Output the [x, y] coordinate of the center of the cell containing the given text.  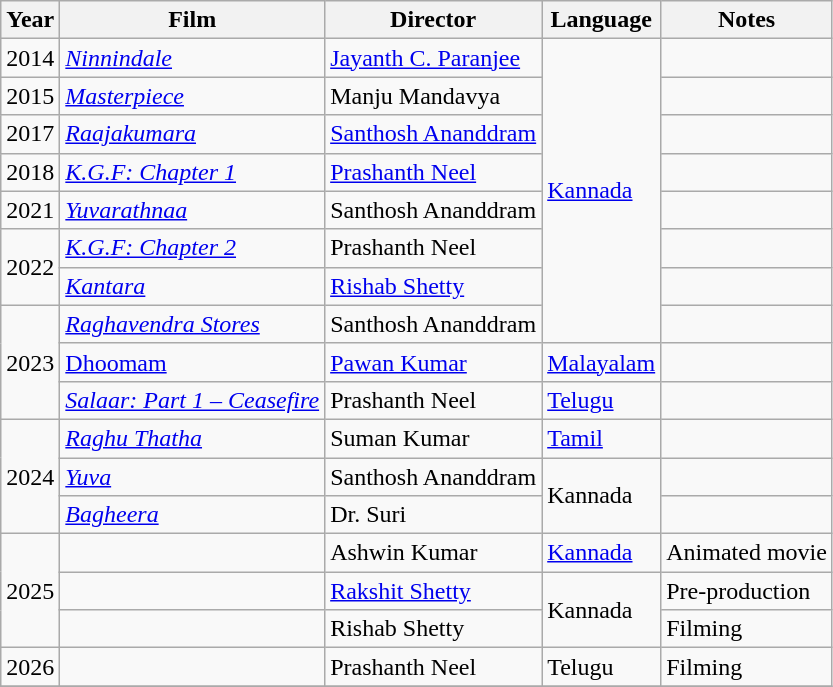
Language [602, 20]
2025 [30, 591]
Film [192, 20]
Ashwin Kumar [434, 553]
K.G.F: Chapter 1 [192, 172]
2024 [30, 476]
Animated movie [747, 553]
K.G.F: Chapter 2 [192, 248]
Suman Kumar [434, 438]
Yuva [192, 477]
2023 [30, 362]
Notes [747, 20]
2015 [30, 96]
2017 [30, 134]
Pawan Kumar [434, 362]
2021 [30, 210]
Dhoomam [192, 362]
2014 [30, 58]
Masterpiece [192, 96]
Tamil [602, 438]
Kantara [192, 286]
Dr. Suri [434, 515]
Director [434, 20]
Pre-production [747, 591]
2018 [30, 172]
Salaar: Part 1 – Ceasefire [192, 400]
Yuvarathnaa [192, 210]
Raghu Thatha [192, 438]
Raghavendra Stores [192, 324]
Raajakumara [192, 134]
Year [30, 20]
2022 [30, 267]
Malayalam [602, 362]
Manju Mandavya [434, 96]
Bagheera [192, 515]
Rakshit Shetty [434, 591]
2026 [30, 667]
Jayanth C. Paranjee [434, 58]
Ninnindale [192, 58]
